Output the [x, y] coordinate of the center of the cell containing the given text.  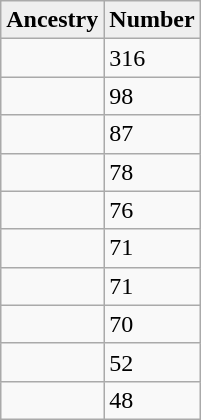
98 [152, 96]
76 [152, 210]
70 [152, 324]
Number [152, 20]
48 [152, 400]
316 [152, 58]
52 [152, 362]
78 [152, 172]
87 [152, 134]
Ancestry [52, 20]
